Provide the (X, Y) coordinate of the cell's center where the given text is located.  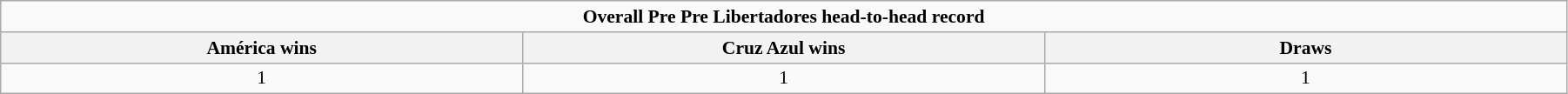
Cruz Azul wins (784, 48)
América wins (262, 48)
Overall Pre Pre Libertadores head-to-head record (784, 17)
Draws (1306, 48)
